Return the [x, y] coordinate for the center point of the cell that contains the specified text.  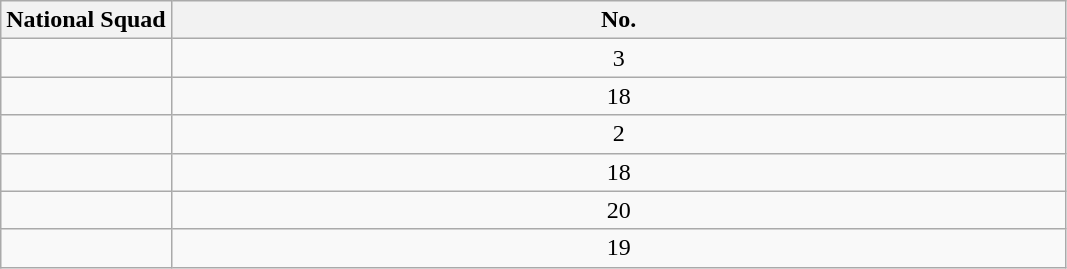
3 [618, 58]
No. [618, 20]
20 [618, 210]
2 [618, 134]
19 [618, 248]
National Squad [86, 20]
